Extract the [x, y] coordinate from the center of the cell holding the provided text.  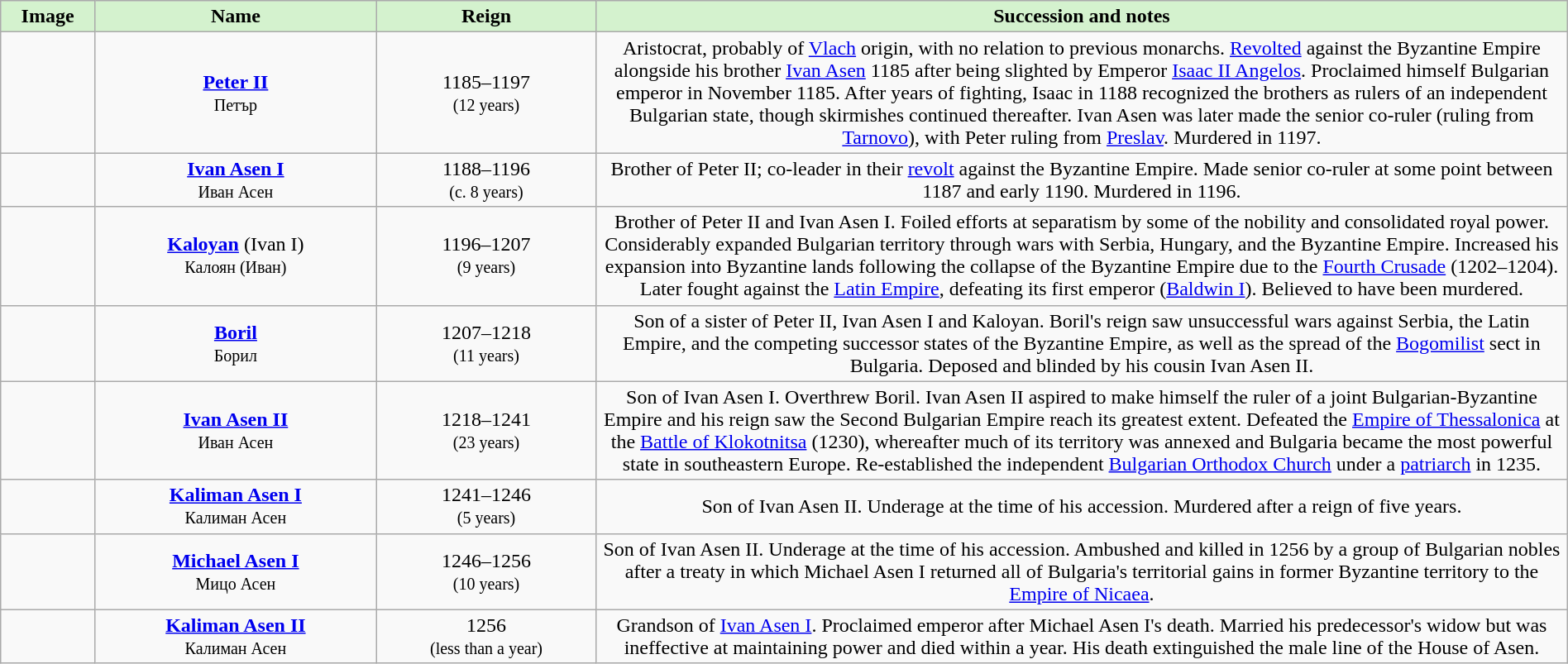
Michael Asen IМицо Асен [235, 571]
1241–1246(5 years) [486, 506]
1185–1197(12 years) [486, 93]
Son of Ivan Asen II. Underage at the time of his accession. Murdered after a reign of five years. [1082, 506]
1246–1256(10 years) [486, 571]
Kaliman Asen IКалиман Асен [235, 506]
Kaloyan (Ivan I)Калоян (Иван) [235, 256]
Reign [486, 17]
Ivan Asen IIИван Асен [235, 430]
BorilБорил [235, 343]
Peter IIПетър [235, 93]
1196–1207(9 years) [486, 256]
1188–1196(c. 8 years) [486, 180]
1256(less than a year) [486, 637]
1207–1218(11 years) [486, 343]
1218–1241(23 years) [486, 430]
Ivan Asen IИван Асен [235, 180]
Succession and notes [1082, 17]
Image [48, 17]
Kaliman Asen IIКалиман Асен [235, 637]
Name [235, 17]
